Return [x, y] of the center of cell containing provided text 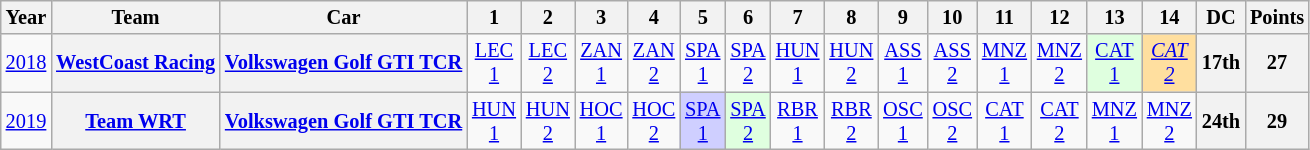
ZAN2 [654, 63]
24th [1221, 121]
LEC1 [494, 63]
9 [902, 17]
ZAN1 [602, 63]
4 [654, 17]
ASS1 [902, 63]
2 [548, 17]
Car [344, 17]
5 [702, 17]
11 [1004, 17]
2018 [26, 63]
14 [1170, 17]
27 [1277, 63]
LEC2 [548, 63]
7 [798, 17]
HOC2 [654, 121]
ASS2 [952, 63]
HOC1 [602, 121]
Team WRT [136, 121]
WestCoast Racing [136, 63]
Year [26, 17]
17th [1221, 63]
OSC2 [952, 121]
OSC1 [902, 121]
Team [136, 17]
13 [1114, 17]
Points [1277, 17]
3 [602, 17]
6 [748, 17]
12 [1060, 17]
RBR2 [851, 121]
RBR1 [798, 121]
8 [851, 17]
10 [952, 17]
2019 [26, 121]
DC [1221, 17]
1 [494, 17]
29 [1277, 121]
